Find where the given text appears and provide that cell's center as [x, y] coordinate. 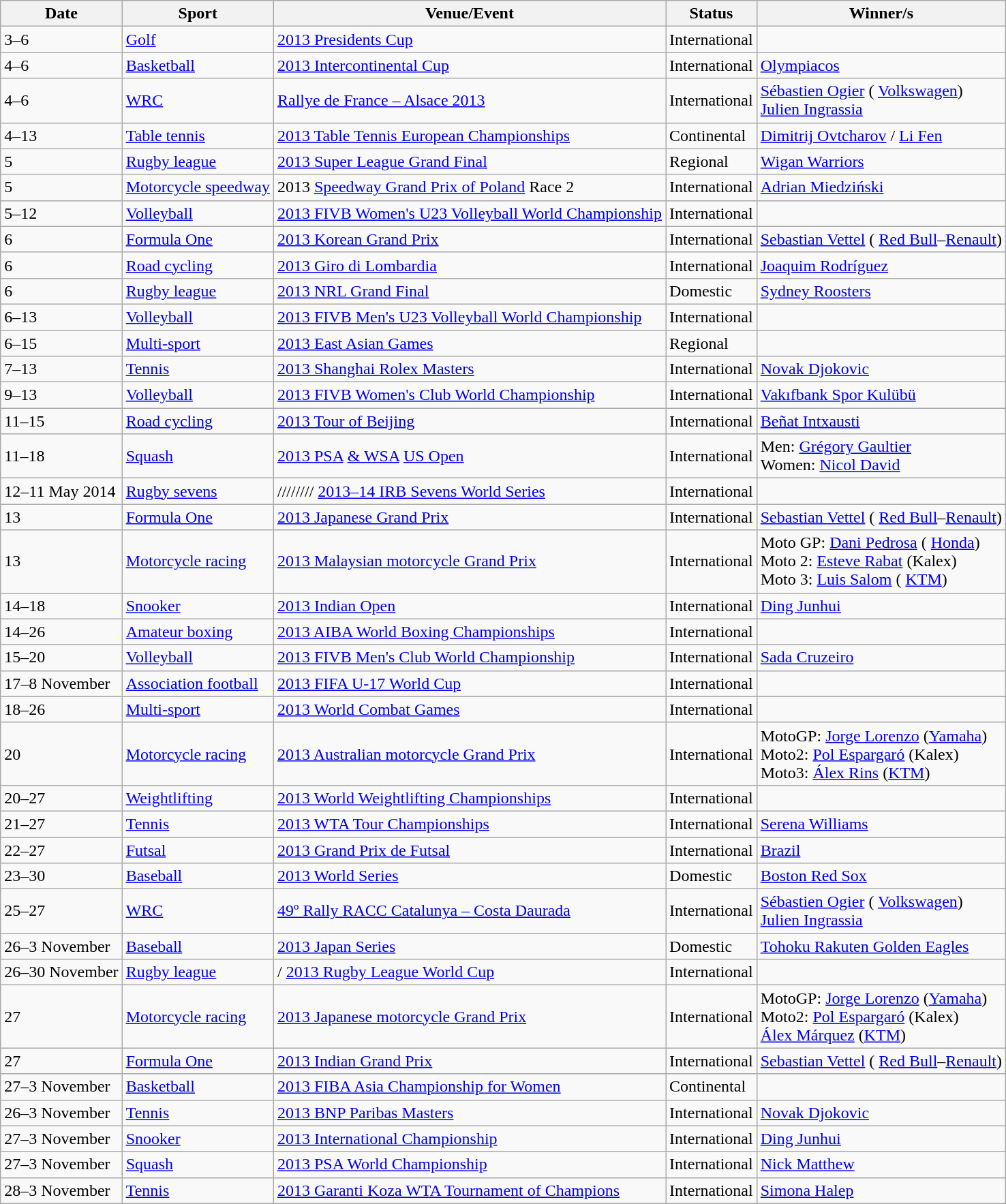
Vakıfbank Spor Kulübü [881, 395]
Venue/Event [469, 14]
Nick Matthew [881, 1164]
Moto GP: Dani Pedrosa ( Honda)Moto 2: Esteve Rabat (Kalex)Moto 3: Luis Salom ( KTM) [881, 561]
Simona Halep [881, 1190]
5–12 [61, 213]
2013 Super League Grand Final [469, 161]
Men: Grégory GaultierWomen: Nicol David [881, 457]
Boston Red Sox [881, 876]
Joaquim Rodríguez [881, 265]
11–15 [61, 421]
Status [712, 14]
2013 Japan Series [469, 946]
2013 East Asian Games [469, 343]
Brazil [881, 850]
Sport [198, 14]
2013 Australian motorcycle Grand Prix [469, 754]
Sydney Roosters [881, 291]
Tohoku Rakuten Golden Eagles [881, 946]
MotoGP: Jorge Lorenzo (Yamaha)Moto2: Pol Espargaró (Kalex) Álex Márquez (KTM) [881, 1017]
28–3 November [61, 1190]
12–11 May 2014 [61, 491]
Rugby sevens [198, 491]
17–8 November [61, 683]
14–18 [61, 606]
2013 Presidents Cup [469, 40]
2013 NRL Grand Final [469, 291]
Rallye de France – Alsace 2013 [469, 101]
2013 Indian Open [469, 606]
2013 FIVB Women's U23 Volleyball World Championship [469, 213]
2013 Table Tennis European Championships [469, 136]
Dimitrij Ovtcharov / Li Fen [881, 136]
2013 WTA Tour Championships [469, 824]
2013 Garanti Koza WTA Tournament of Champions [469, 1190]
18–26 [61, 709]
2013 FIVB Men's U23 Volleyball World Championship [469, 317]
6–13 [61, 317]
2013 World Series [469, 876]
Futsal [198, 850]
2013 BNP Paribas Masters [469, 1113]
Olympiacos [881, 65]
Date [61, 14]
/ 2013 Rugby League World Cup [469, 972]
Association football [198, 683]
2013 FIVB Women's Club World Championship [469, 395]
7–13 [61, 369]
20–27 [61, 798]
MotoGP: Jorge Lorenzo (Yamaha)Moto2: Pol Espargaró (Kalex)Moto3: Álex Rins (KTM) [881, 754]
2013 Speedway Grand Prix of Poland Race 2 [469, 187]
21–27 [61, 824]
Sada Cruzeiro [881, 658]
25–27 [61, 912]
9–13 [61, 395]
2013 FIFA U-17 World Cup [469, 683]
6–15 [61, 343]
Golf [198, 40]
Serena Williams [881, 824]
2013 AIBA World Boxing Championships [469, 632]
Motorcycle speedway [198, 187]
14–26 [61, 632]
Beñat Intxausti [881, 421]
2013 Japanese motorcycle Grand Prix [469, 1017]
2013 International Championship [469, 1139]
2013 Korean Grand Prix [469, 239]
Amateur boxing [198, 632]
Table tennis [198, 136]
//////// 2013–14 IRB Sevens World Series [469, 491]
2013 World Combat Games [469, 709]
2013 PSA World Championship [469, 1164]
2013 Intercontinental Cup [469, 65]
49º Rally RACC Catalunya – Costa Daurada [469, 912]
2013 FIVB Men's Club World Championship [469, 658]
Weightlifting [198, 798]
2013 Shanghai Rolex Masters [469, 369]
2013 Giro di Lombardia [469, 265]
23–30 [61, 876]
2013 FIBA Asia Championship for Women [469, 1087]
Wigan Warriors [881, 161]
4–13 [61, 136]
20 [61, 754]
11–18 [61, 457]
2013 Grand Prix de Futsal [469, 850]
3–6 [61, 40]
2013 PSA & WSA US Open [469, 457]
Winner/s [881, 14]
2013 World Weightlifting Championships [469, 798]
26–30 November [61, 972]
Adrian Miedziński [881, 187]
2013 Tour of Beijing [469, 421]
15–20 [61, 658]
22–27 [61, 850]
2013 Malaysian motorcycle Grand Prix [469, 561]
2013 Indian Grand Prix [469, 1061]
2013 Japanese Grand Prix [469, 517]
